Determine the (X, Y) coordinate at the center of the cell enclosing the given text.  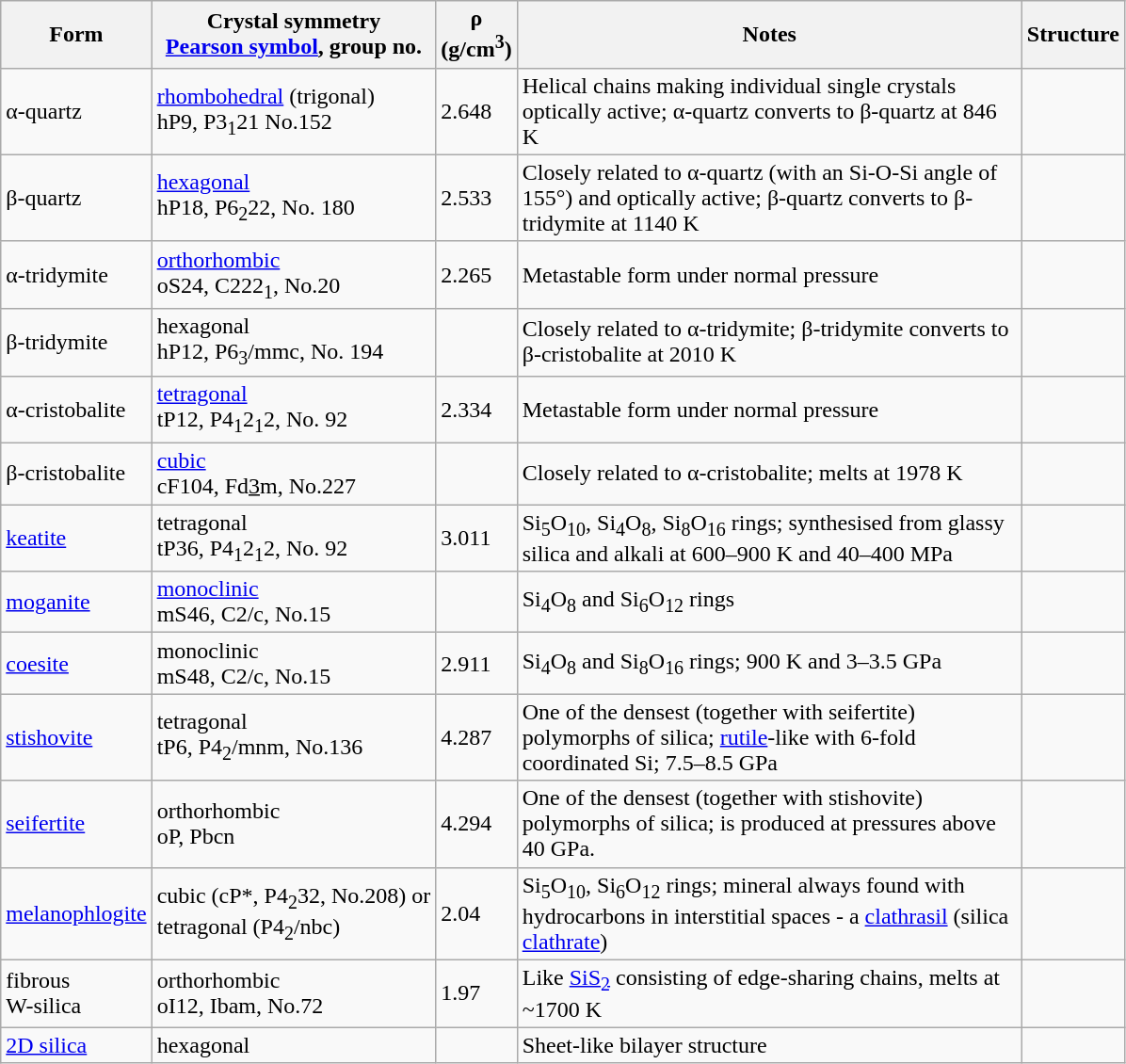
hexagonal (294, 1045)
Closely related to α-tridymite; β-tridymite converts to β-cristobalite at 2010 K (769, 343)
Sheet-like bilayer structure (769, 1045)
rhombohedral (trigonal)hP9, P3121 No.152 (294, 111)
stishovite (76, 737)
hexagonalhP12, P63/mmc, No. 194 (294, 343)
orthorhombicoS24, C2221, No.20 (294, 275)
One of the densest (together with seifertite) polymorphs of silica; rutile-like with 6-fold coordinated Si; 7.5–8.5 GPa (769, 737)
α-cristobalite (76, 409)
coesite (76, 663)
tetragonaltP12, P41212, No. 92 (294, 409)
β-cristobalite (76, 473)
4.294 (476, 824)
monoclinicmS46, C2/c, No.15 (294, 603)
ρ (g/cm3) (476, 35)
2.533 (476, 198)
Crystal symmetry Pearson symbol, group no. (294, 35)
Closely related to α-cristobalite; melts at 1978 K (769, 473)
2.334 (476, 409)
hexagonalhP18, P6222, No. 180 (294, 198)
Si5O10, Si6O12 rings; mineral always found with hydrocarbons in interstitial spaces - a clathrasil (silica clathrate) (769, 913)
seifertite (76, 824)
3.011 (476, 539)
One of the densest (together with stishovite) polymorphs of silica; is produced at pressures above 40 GPa. (769, 824)
monoclinicmS48, C2/c, No.15 (294, 663)
orthorhombicoP, Pbcn (294, 824)
Si4O8 and Si8O16 rings; 900 K and 3–3.5 GPa (769, 663)
cubic (cP*, P4232, No.208) ortetragonal (P42/nbc) (294, 913)
tetragonaltP6, P42/mnm, No.136 (294, 737)
4.287 (476, 737)
α-quartz (76, 111)
2.04 (476, 913)
moganite (76, 603)
β-tridymite (76, 343)
cubiccF104, Fd3m, No.227 (294, 473)
Closely related to α-quartz (with an Si-O-Si angle of 155°) and optically active; β-quartz converts to β-tridymite at 1140 K (769, 198)
Notes (769, 35)
melanophlogite (76, 913)
tetragonaltP36, P41212, No. 92 (294, 539)
2.911 (476, 663)
β-quartz (76, 198)
1.97 (476, 992)
Like SiS2 consisting of edge-sharing chains, melts at ~1700 K (769, 992)
Form (76, 35)
2D silica (76, 1045)
Helical chains making individual single crystals optically active; α-quartz converts to β-quartz at 846 K (769, 111)
2.265 (476, 275)
fibrous W-silica (76, 992)
keatite (76, 539)
Si5O10, Si4O8, Si8O16 rings; synthesised from glassy silica and alkali at 600–900 K and 40–400 MPa (769, 539)
Structure (1073, 35)
α-tridymite (76, 275)
orthorhombicoI12, Ibam, No.72 (294, 992)
2.648 (476, 111)
Si4O8 and Si6O12 rings (769, 603)
